Return [x, y] of the center of cell containing provided text 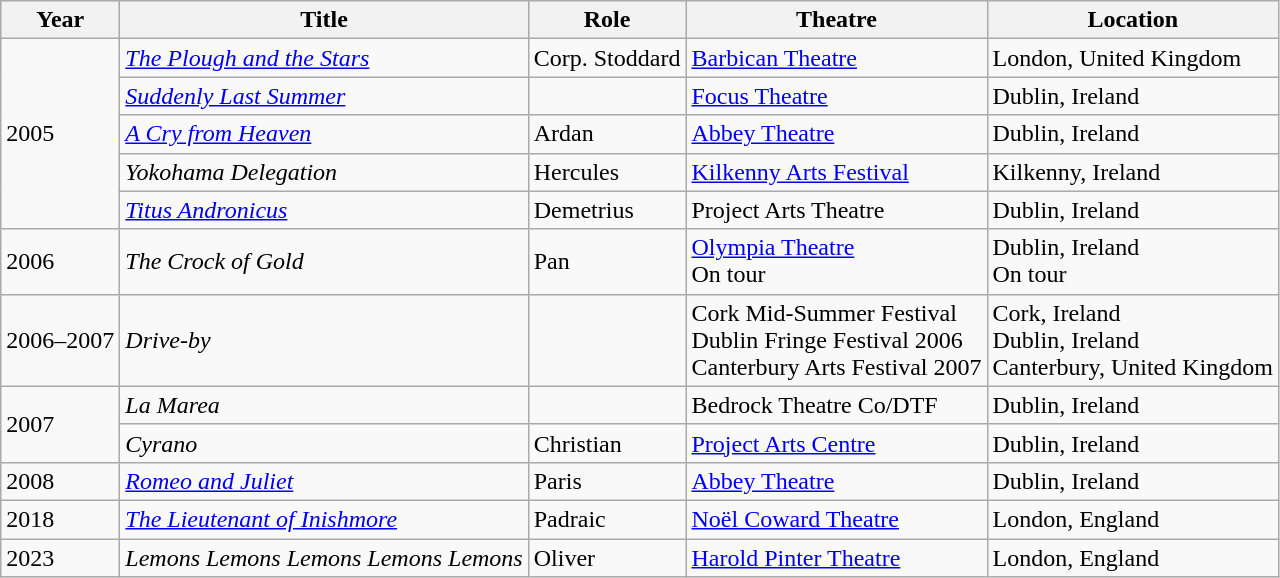
Cyrano [324, 443]
Drive-by [324, 340]
Yokohama Delegation [324, 172]
Kilkenny, Ireland [1132, 172]
Project Arts Theatre [836, 210]
London, United Kingdom [1132, 58]
Focus Theatre [836, 96]
Barbican Theatre [836, 58]
Suddenly Last Summer [324, 96]
Pan [607, 262]
Year [60, 20]
Romeo and Juliet [324, 481]
Location [1132, 20]
Noël Coward Theatre [836, 519]
Cork Mid-Summer FestivalDublin Fringe Festival 2006Canterbury Arts Festival 2007 [836, 340]
Cork, IrelandDublin, IrelandCanterbury, United Kingdom [1132, 340]
Padraic [607, 519]
Paris [607, 481]
Bedrock Theatre Co/DTF [836, 405]
2006–2007 [60, 340]
2007 [60, 424]
The Lieutenant of Inishmore [324, 519]
Title [324, 20]
Role [607, 20]
Kilkenny Arts Festival [836, 172]
Harold Pinter Theatre [836, 557]
Corp. Stoddard [607, 58]
2008 [60, 481]
2006 [60, 262]
A Cry from Heaven [324, 134]
Olympia TheatreOn tour [836, 262]
The Plough and the Stars [324, 58]
Theatre [836, 20]
The Crock of Gold [324, 262]
2018 [60, 519]
Lemons Lemons Lemons Lemons Lemons [324, 557]
Project Arts Centre [836, 443]
La Marea [324, 405]
Demetrius [607, 210]
Hercules [607, 172]
Christian [607, 443]
Ardan [607, 134]
Titus Andronicus [324, 210]
Dublin, IrelandOn tour [1132, 262]
Oliver [607, 557]
2005 [60, 134]
2023 [60, 557]
